Extract the [x, y] coordinate from the center of the cell holding the provided text.  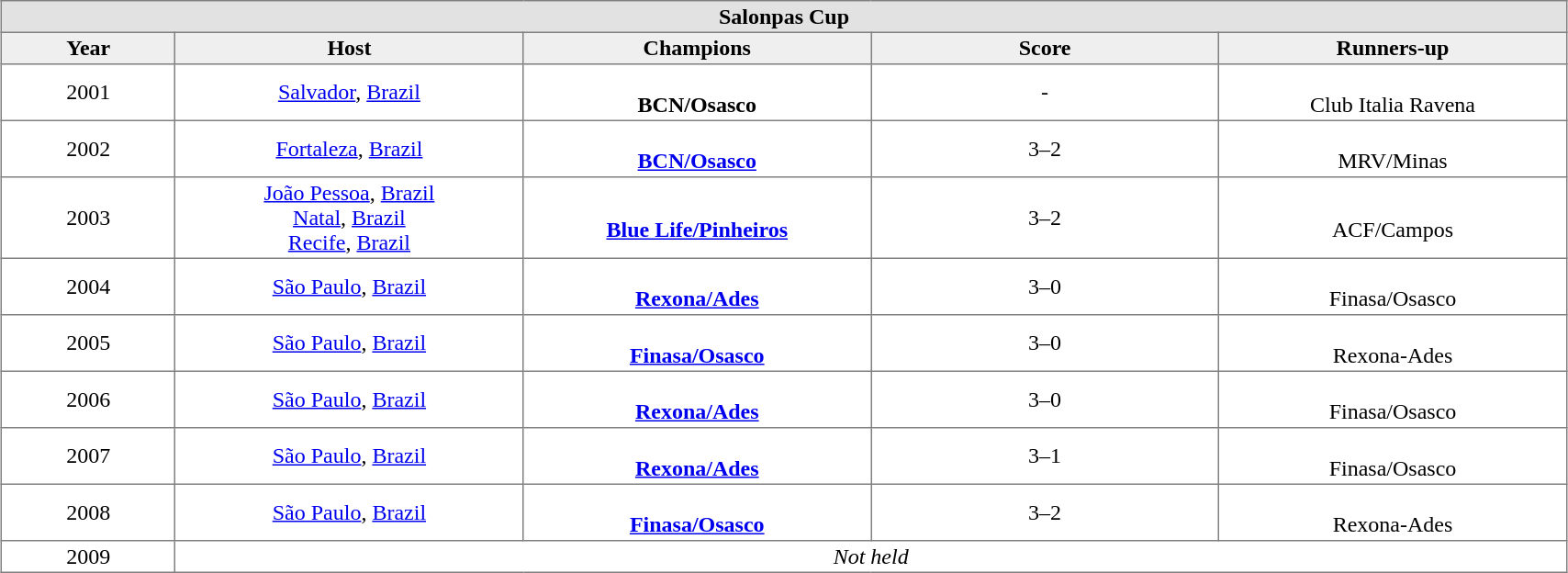
2008 [88, 512]
Club Italia Ravena [1394, 93]
MRV/Minas [1394, 149]
2007 [88, 456]
2002 [88, 149]
Salonpas Cup [784, 17]
Salvador, Brazil [349, 93]
ACF/Campos [1394, 218]
Score [1045, 48]
2009 [88, 556]
Year [88, 48]
Champions [698, 48]
2006 [88, 399]
Not held [870, 556]
2001 [88, 93]
Host [349, 48]
3–1 [1045, 456]
2004 [88, 286]
2003 [88, 218]
Runners-up [1394, 48]
Fortaleza, Brazil [349, 149]
João Pessoa, BrazilNatal, BrazilRecife, Brazil [349, 218]
2005 [88, 343]
Blue Life/Pinheiros [698, 218]
- [1045, 93]
